Output the (X, Y) coordinate of the center of the cell containing the given text.  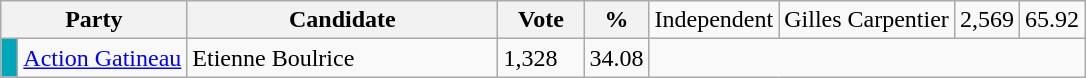
% (616, 20)
1,328 (541, 58)
2,569 (986, 20)
Party (94, 20)
Action Gatineau (102, 58)
Gilles Carpentier (867, 20)
Vote (541, 20)
Candidate (342, 20)
Independent (714, 20)
Etienne Boulrice (342, 58)
34.08 (616, 58)
65.92 (1052, 20)
